Detect which cell encompasses the target text, then output its (X, Y) center coordinate. 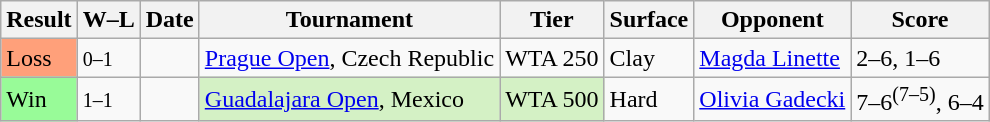
2–6, 1–6 (920, 58)
Score (920, 20)
WTA 250 (552, 58)
Guadalajara Open, Mexico (349, 100)
Hard (649, 100)
0–1 (108, 58)
Win (39, 100)
Result (39, 20)
1–1 (108, 100)
Tournament (349, 20)
WTA 500 (552, 100)
Prague Open, Czech Republic (349, 58)
Loss (39, 58)
W–L (108, 20)
Date (170, 20)
Opponent (772, 20)
Magda Linette (772, 58)
7–6(7–5), 6–4 (920, 100)
Olivia Gadecki (772, 100)
Clay (649, 58)
Surface (649, 20)
Tier (552, 20)
